Extract the (x, y) coordinate from the center of the cell holding the provided text.  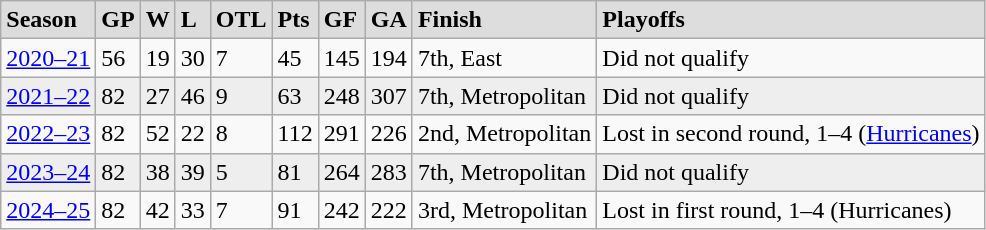
7th, East (504, 58)
27 (158, 96)
45 (295, 58)
Season (48, 20)
52 (158, 134)
291 (342, 134)
W (158, 20)
2021–22 (48, 96)
194 (388, 58)
226 (388, 134)
2020–21 (48, 58)
Lost in second round, 1–4 (Hurricanes) (791, 134)
248 (342, 96)
Finish (504, 20)
283 (388, 172)
GA (388, 20)
GP (118, 20)
8 (241, 134)
63 (295, 96)
46 (192, 96)
91 (295, 210)
5 (241, 172)
2nd, Metropolitan (504, 134)
L (192, 20)
42 (158, 210)
GF (342, 20)
307 (388, 96)
Playoffs (791, 20)
Pts (295, 20)
264 (342, 172)
3rd, Metropolitan (504, 210)
222 (388, 210)
OTL (241, 20)
19 (158, 58)
33 (192, 210)
2024–25 (48, 210)
22 (192, 134)
242 (342, 210)
2022–23 (48, 134)
56 (118, 58)
145 (342, 58)
112 (295, 134)
38 (158, 172)
81 (295, 172)
2023–24 (48, 172)
30 (192, 58)
9 (241, 96)
Lost in first round, 1–4 (Hurricanes) (791, 210)
39 (192, 172)
